Determine the [X, Y] coordinate at the center of the cell enclosing the given text.  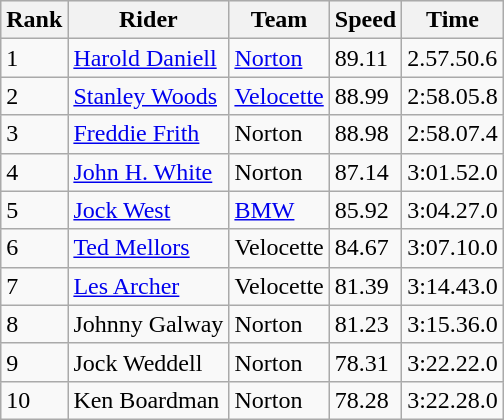
3:07.10.0 [453, 248]
Johnny Galway [148, 324]
BMW [279, 210]
Jock Weddell [148, 362]
2 [34, 96]
3:22.28.0 [453, 400]
78.28 [365, 400]
Ken Boardman [148, 400]
3:04.27.0 [453, 210]
85.92 [365, 210]
Ted Mellors [148, 248]
81.39 [365, 286]
3:15.36.0 [453, 324]
Team [279, 20]
Speed [365, 20]
3:01.52.0 [453, 172]
2.57.50.6 [453, 58]
1 [34, 58]
4 [34, 172]
Les Archer [148, 286]
2:58.05.8 [453, 96]
9 [34, 362]
John H. White [148, 172]
88.99 [365, 96]
3:22.22.0 [453, 362]
2:58.07.4 [453, 134]
Stanley Woods [148, 96]
3:14.43.0 [453, 286]
Harold Daniell [148, 58]
88.98 [365, 134]
84.67 [365, 248]
Rider [148, 20]
Rank [34, 20]
78.31 [365, 362]
Jock West [148, 210]
3 [34, 134]
87.14 [365, 172]
10 [34, 400]
6 [34, 248]
81.23 [365, 324]
Freddie Frith [148, 134]
89.11 [365, 58]
8 [34, 324]
7 [34, 286]
Time [453, 20]
5 [34, 210]
